Capture the cell that displays the provided text and extract its [X, Y] central coordinate. 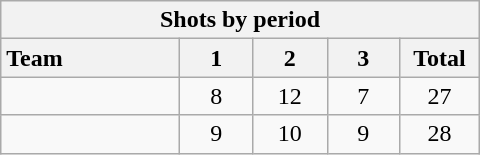
Team [90, 58]
2 [290, 58]
28 [440, 134]
Total [440, 58]
27 [440, 96]
Shots by period [240, 20]
3 [363, 58]
12 [290, 96]
8 [216, 96]
1 [216, 58]
10 [290, 134]
7 [363, 96]
